Pinpoint the cell where the given text exists, returning its (x, y) midpoint coordinate. 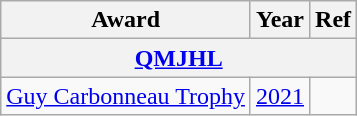
Guy Carbonneau Trophy (126, 96)
QMJHL (179, 58)
Year (280, 20)
Ref (334, 20)
Award (126, 20)
2021 (280, 96)
